Provide the [x, y] coordinate of the cell's center where the given text is located.  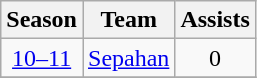
Assists [215, 20]
Sepahan [128, 58]
Season [42, 20]
0 [215, 58]
10–11 [42, 58]
Team [128, 20]
